Search for the cell housing the specified text and yield its (x, y) center coordinate. 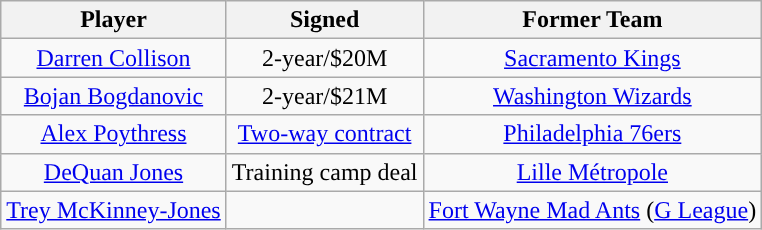
2-year/$20M (324, 58)
2-year/$21M (324, 96)
DeQuan Jones (114, 172)
Two-way contract (324, 134)
Darren Collison (114, 58)
Fort Wayne Mad Ants (G League) (592, 210)
Alex Poythress (114, 134)
Former Team (592, 20)
Washington Wizards (592, 96)
Signed (324, 20)
Bojan Bogdanovic (114, 96)
Philadelphia 76ers (592, 134)
Player (114, 20)
Sacramento Kings (592, 58)
Trey McKinney-Jones (114, 210)
Training camp deal (324, 172)
Lille Métropole (592, 172)
